Provide the [x, y] coordinate of the cell's center where the given text is located.  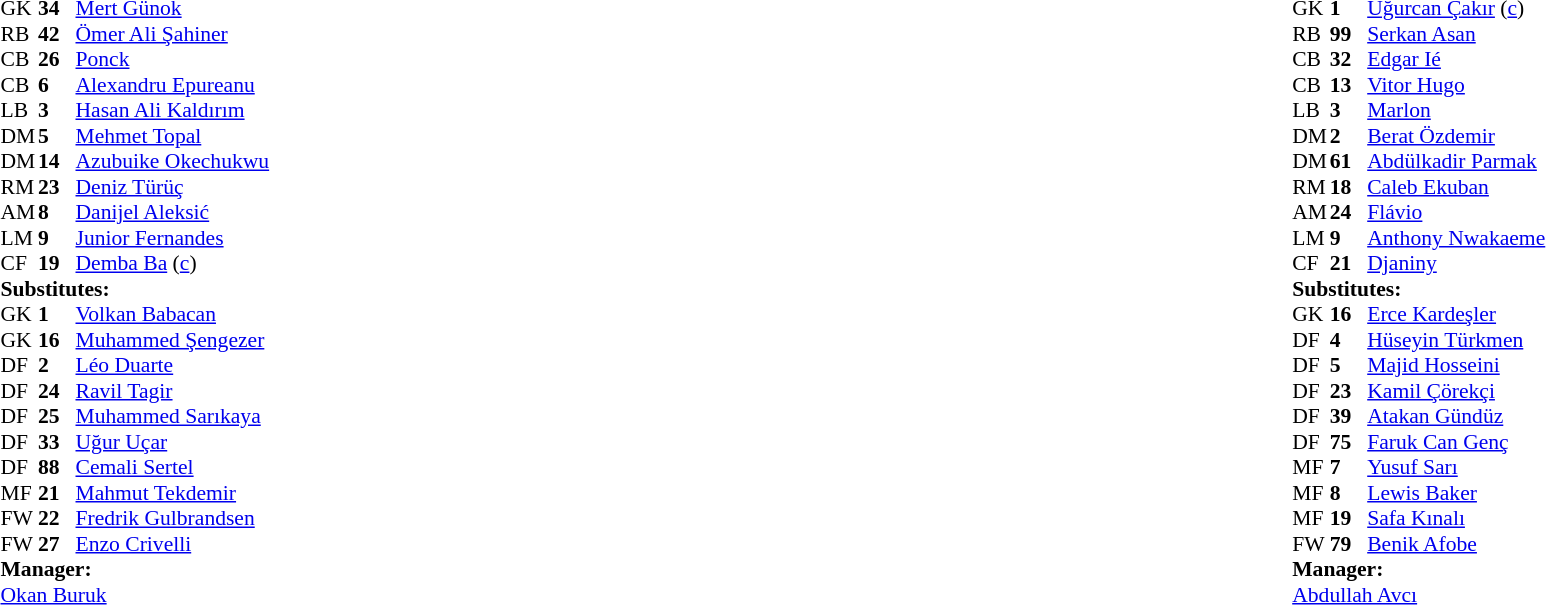
32 [1349, 59]
Cemali Sertel [173, 467]
Uğur Uçar [173, 442]
22 [57, 519]
Lewis Baker [1456, 493]
18 [1349, 187]
Fredrik Gulbrandsen [173, 519]
4 [1349, 340]
Danijel Aleksić [173, 213]
Djaniny [1456, 263]
Kamil Çörekçi [1456, 391]
33 [57, 442]
13 [1349, 85]
Deniz Türüç [173, 187]
Mahmut Tekdemir [173, 493]
Anthony Nwakaeme [1456, 238]
Atakan Gündüz [1456, 417]
79 [1349, 544]
Serkan Asan [1456, 34]
61 [1349, 161]
Safa Kınalı [1456, 519]
Marlon [1456, 111]
Mehmet Topal [173, 136]
Ömer Ali Şahiner [173, 34]
99 [1349, 34]
39 [1349, 417]
Hasan Ali Kaldırım [173, 111]
Ponck [173, 59]
Demba Ba (c) [173, 263]
Muhammed Sarıkaya [173, 417]
Caleb Ekuban [1456, 187]
Muhammed Şengezer [173, 340]
75 [1349, 442]
25 [57, 417]
Flávio [1456, 213]
Vitor Hugo [1456, 85]
27 [57, 544]
Léo Duarte [173, 365]
Azubuike Okechukwu [173, 161]
14 [57, 161]
7 [1349, 467]
26 [57, 59]
Faruk Can Genç [1456, 442]
88 [57, 467]
6 [57, 85]
Ravil Tagir [173, 391]
Junior Fernandes [173, 238]
Majid Hosseini [1456, 365]
Volkan Babacan [173, 315]
Berat Özdemir [1456, 136]
42 [57, 34]
Erce Kardeşler [1456, 315]
Edgar Ié [1456, 59]
1 [57, 315]
Benik Afobe [1456, 544]
Enzo Crivelli [173, 544]
Abdülkadir Parmak [1456, 161]
Yusuf Sarı [1456, 467]
Alexandru Epureanu [173, 85]
Hüseyin Türkmen [1456, 340]
